Determine the (X, Y) coordinate at the center of the cell enclosing the given text.  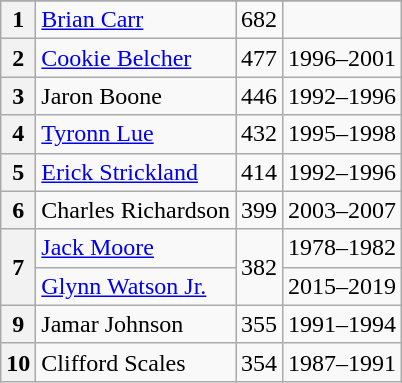
6 (18, 210)
Jaron Boone (136, 96)
10 (18, 362)
1995–1998 (342, 134)
Clifford Scales (136, 362)
1 (18, 20)
477 (260, 58)
446 (260, 96)
Brian Carr (136, 20)
4 (18, 134)
3 (18, 96)
355 (260, 324)
Glynn Watson Jr. (136, 286)
432 (260, 134)
7 (18, 267)
2015–2019 (342, 286)
9 (18, 324)
5 (18, 172)
Jamar Johnson (136, 324)
1987–1991 (342, 362)
382 (260, 267)
Tyronn Lue (136, 134)
1991–1994 (342, 324)
1996–2001 (342, 58)
414 (260, 172)
2003–2007 (342, 210)
399 (260, 210)
1978–1982 (342, 248)
Erick Strickland (136, 172)
2 (18, 58)
354 (260, 362)
Charles Richardson (136, 210)
682 (260, 20)
Jack Moore (136, 248)
Cookie Belcher (136, 58)
